Return (x, y) of the center of cell containing provided text 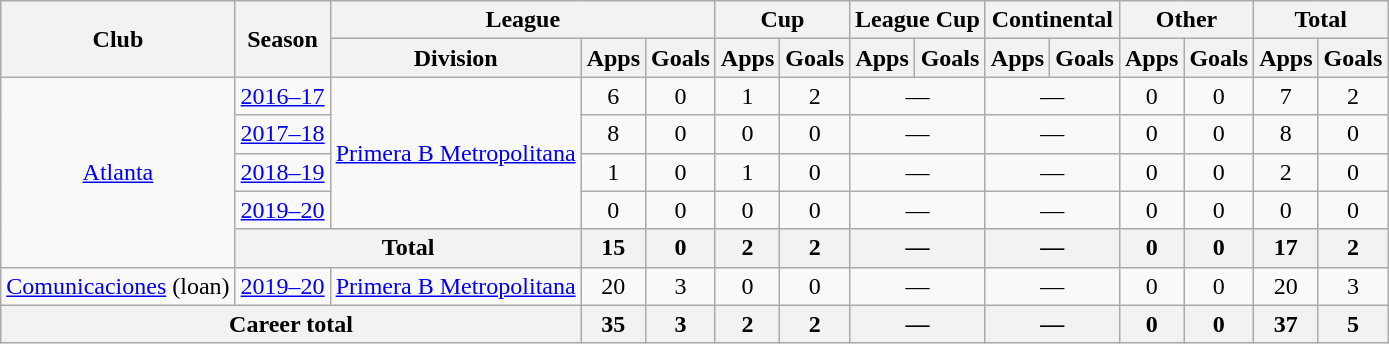
37 (1286, 324)
Comunicaciones (loan) (118, 286)
2016–17 (282, 96)
Club (118, 39)
35 (613, 324)
15 (613, 248)
Atlanta (118, 172)
Cup (782, 20)
6 (613, 96)
2018–19 (282, 172)
Division (456, 58)
2017–18 (282, 134)
League (522, 20)
17 (1286, 248)
5 (1353, 324)
Career total (291, 324)
League Cup (918, 20)
7 (1286, 96)
Season (282, 39)
Other (1186, 20)
Continental (1052, 20)
